Detect which cell encompasses the target text, then output its (x, y) center coordinate. 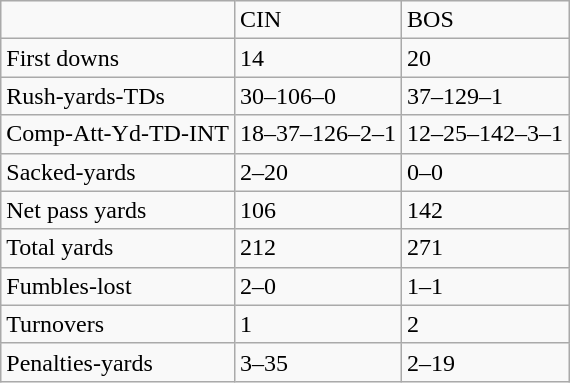
1–1 (486, 286)
First downs (118, 58)
Turnovers (118, 324)
2 (486, 324)
BOS (486, 20)
142 (486, 210)
12–25–142–3–1 (486, 134)
Penalties-yards (118, 362)
14 (318, 58)
Rush-yards-TDs (118, 96)
212 (318, 248)
Net pass yards (118, 210)
Sacked-yards (118, 172)
2–20 (318, 172)
1 (318, 324)
18–37–126–2–1 (318, 134)
Comp-Att-Yd-TD-INT (118, 134)
3–35 (318, 362)
20 (486, 58)
271 (486, 248)
106 (318, 210)
0–0 (486, 172)
2–19 (486, 362)
Fumbles-lost (118, 286)
CIN (318, 20)
Total yards (118, 248)
37–129–1 (486, 96)
2–0 (318, 286)
30–106–0 (318, 96)
